Return the [X, Y] coordinate for the center point of the cell that contains the specified text.  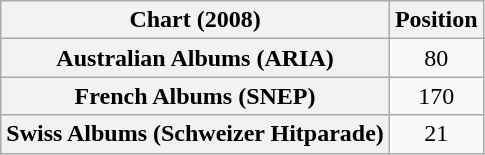
Australian Albums (ARIA) [196, 58]
80 [436, 58]
French Albums (SNEP) [196, 96]
21 [436, 134]
Swiss Albums (Schweizer Hitparade) [196, 134]
170 [436, 96]
Position [436, 20]
Chart (2008) [196, 20]
